Find where the given text appears and provide that cell's center as [X, Y] coordinate. 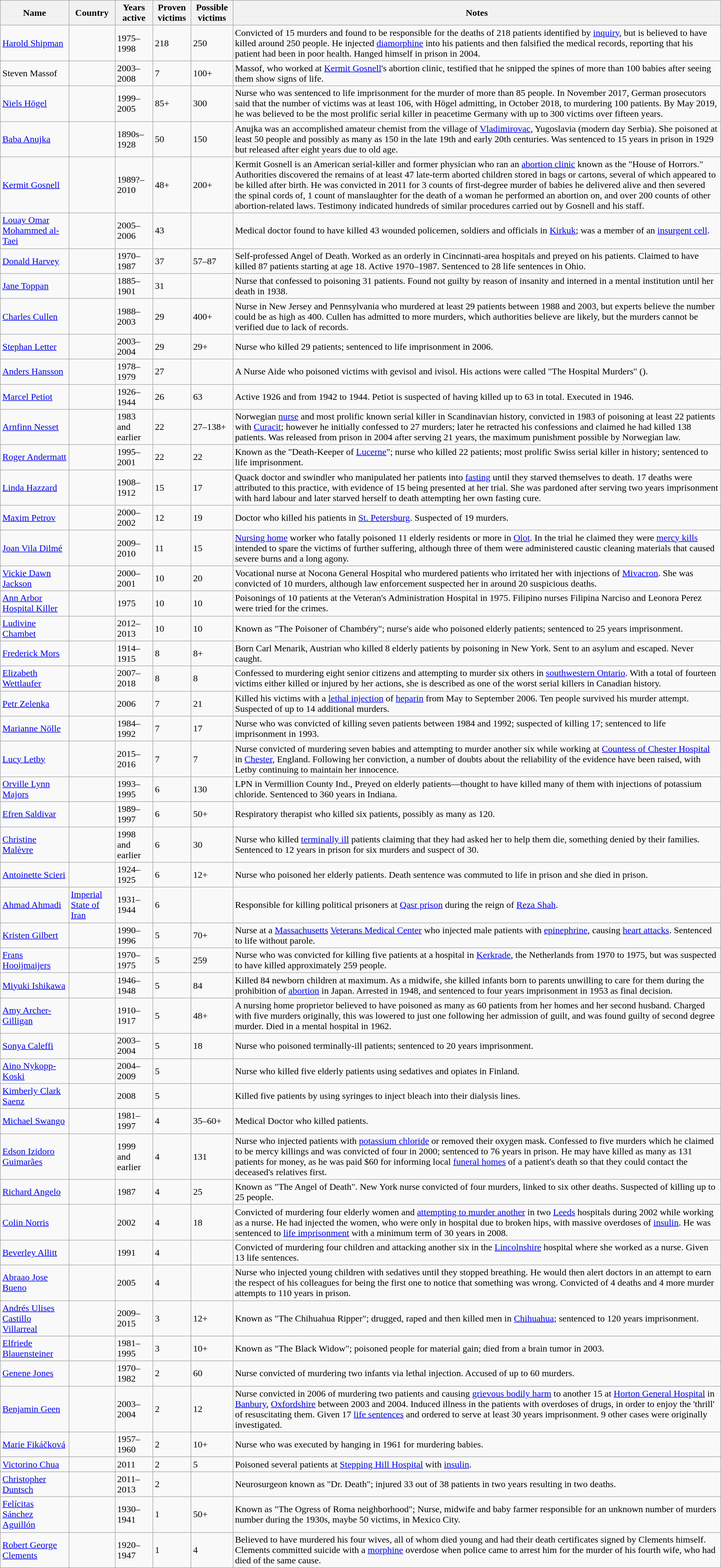
Edson Izidoro Guimarães [35, 1156]
Nurse who killed five elderly patients using sedatives and opiates in Finland. [477, 1071]
Known as "The Poisoner of Chambéry"; nurse's aide who poisoned elderly patients; sentenced to 25 years imprisonment. [477, 629]
Elizabeth Wettlaufer [35, 679]
Christine Malèvre [35, 844]
1999 and earlier [134, 1156]
Stephan Letter [35, 347]
20 [212, 579]
Louay Omar Mohammed al-Taei [35, 231]
2012–2013 [134, 629]
Name [35, 13]
Nurse convicted of murdering two infants via lethal injection. Accused of up to 60 murders. [477, 1373]
1946–1948 [134, 985]
Maxim Petrov [35, 518]
Linda Hazzard [35, 488]
Harold Shipman [35, 43]
2000–2002 [134, 518]
Genene Jones [35, 1373]
259 [212, 961]
150 [212, 139]
43 [172, 231]
Benjamin Geen [35, 1409]
Ann Arbor Hospital Killer [35, 603]
1990–1996 [134, 935]
8+ [212, 653]
Felícitas Sánchez Aguillón [35, 1514]
2006 [134, 703]
Nurse who was executed by hanging in 1961 for murdering babies. [477, 1444]
200+ [212, 185]
Jane Toppan [35, 286]
Medical Doctor who killed patients. [477, 1121]
130 [212, 789]
Country [92, 13]
2009–2015 [134, 1318]
Kermit Gosnell [35, 185]
1970–1987 [134, 261]
2009–2010 [134, 548]
1989?–2010 [134, 185]
2002 [134, 1222]
1987 [134, 1192]
Petr Zelenka [35, 703]
Lucy Letby [35, 759]
Frans Hooijmaijers [35, 961]
Notes [477, 13]
Andrés Ulises Castillo Villarreal [35, 1318]
2005 [134, 1283]
Proven victims [172, 13]
Kimberly Clark Saenz [35, 1096]
Responsible for killing political prisoners at Qasr prison during the reign of Reza Shah. [477, 905]
1989–1997 [134, 814]
1914–1915 [134, 653]
2004–2009 [134, 1071]
1970–1982 [134, 1373]
Years active [134, 13]
1910–1917 [134, 1016]
Known as "The Angel of Death". New York nurse convicted of four murders, linked to six other deaths. Suspected of killing up to 25 people. [477, 1192]
2007–2018 [134, 679]
1981–1997 [134, 1121]
Joan Vila Dilmé [35, 548]
218 [172, 43]
Nurse who poisoned terminally-ill patients; sentenced to 20 years imprisonment. [477, 1046]
Michael Swango [35, 1121]
Anders Hansson [35, 371]
1978–1979 [134, 371]
Neurosurgeon known as "Dr. Death"; injured 33 out of 38 patients in two years resulting in two deaths. [477, 1484]
1993–1995 [134, 789]
1981–1995 [134, 1349]
Poisoned several patients at Stepping Hill Hospital with insulin. [477, 1464]
29+ [212, 347]
100+ [212, 73]
2003–2008 [134, 73]
1995–2001 [134, 458]
Elfriede Blauensteiner [35, 1349]
Victorino Chua [35, 1464]
Nurse who poisoned her elderly patients. Death sentence was commuted to life in prison and she died in prison. [477, 875]
25 [212, 1192]
1890s–1928 [134, 139]
70+ [212, 935]
1930–1941 [134, 1514]
Colin Norris [35, 1222]
1998 and earlier [134, 844]
Doctor who killed his patients in St. Petersburg. Suspected of 19 murders. [477, 518]
Steven Massof [35, 73]
1983 and earlier [134, 427]
Efren Saldivar [35, 814]
Ahmad Ahmadi [35, 905]
A Nurse Aide who poisoned victims with gevisol and ivisol. His actions were called "The Hospital Murders" (). [477, 371]
Sonya Caleffi [35, 1046]
400+ [212, 316]
Nurse who killed 29 patients; sentenced to life imprisonment in 2006. [477, 347]
Frederick Mors [35, 653]
Marie Fikáčková [35, 1444]
Miyuki Ishikawa [35, 985]
1885–1901 [134, 286]
Born Carl Menarik, Austrian who killed 8 elderly patients by poisoning in New York. Sent to an asylum and escaped. Never caught. [477, 653]
2015–2016 [134, 759]
Amy Archer-Gilligan [35, 1016]
Possible victims [212, 13]
Convicted of murdering four children and attacking another six in the Lincolnshire hospital where she worked as a nurse. Given 13 life sentences. [477, 1253]
1924–1925 [134, 875]
60 [212, 1373]
Christopher Duntsch [35, 1484]
37 [172, 261]
2008 [134, 1096]
Ludivine Chambet [35, 629]
Known as "The Black Widow"; poisoned people for material gain; died from a brain tumor in 2003. [477, 1349]
Roger Andermatt [35, 458]
2011 [134, 1464]
1926–1944 [134, 397]
Respiratory therapist who killed six patients, possibly as many as 120. [477, 814]
57–87 [212, 261]
Arnfinn Nesset [35, 427]
31 [172, 286]
1988–2003 [134, 316]
26 [172, 397]
Active 1926 and from 1942 to 1944. Petiot is suspected of having killed up to 63 in total. Executed in 1946. [477, 397]
1975–1998 [134, 43]
1970–1975 [134, 961]
Beverley Allitt [35, 1253]
1908–1912 [134, 488]
Donald Harvey [35, 261]
Kristen Gilbert [35, 935]
131 [212, 1156]
Niels Högel [35, 104]
50 [172, 139]
1920–1947 [134, 1550]
Baba Anujka [35, 139]
Marcel Petiot [35, 397]
2011–2013 [134, 1484]
Orville Lynn Majors [35, 789]
63 [212, 397]
Richard Angelo [35, 1192]
Abraao Jose Bueno [35, 1283]
Known as "The Chihuahua Ripper"; drugged, raped and then killed men in Chihuahua; sentenced to 120 years imprisonment. [477, 1318]
35–60+ [212, 1121]
Robert George Clements [35, 1550]
27 [172, 371]
1931–1944 [134, 905]
1984–1992 [134, 729]
Vickie Dawn Jackson [35, 579]
85+ [172, 104]
Charles Cullen [35, 316]
1957–1960 [134, 1444]
2000–2001 [134, 579]
1991 [134, 1253]
Nurse who was convicted of killing seven patients between 1984 and 1992; suspected of killing 17; sentenced to life imprisonment in 1993. [477, 729]
Known as the "Death-Keeper of Lucerne"; nurse who killed 22 patients; most prolific Swiss serial killer in history; sentenced to life imprisonment. [477, 458]
Aino Nykopp-Koski [35, 1071]
84 [212, 985]
1975 [134, 603]
Antoinette Scieri [35, 875]
19 [212, 518]
21 [212, 703]
Nurse that confessed to poisoning 31 patients. Found not guilty by reason of insanity and interned in a mental institution until her death in 1938. [477, 286]
300 [212, 104]
250 [212, 43]
30 [212, 844]
2005–2006 [134, 231]
1999–2005 [134, 104]
27–138+ [212, 427]
Marianne Nölle [35, 729]
11 [172, 548]
Medical doctor found to have killed 43 wounded policemen, soldiers and officials in Kirkuk; was a member of an insurgent cell. [477, 231]
Imperial State of Iran [92, 905]
Killed five patients by using syringes to inject bleach into their dialysis lines. [477, 1096]
